Return the (x, y) coordinate for the center point of the cell that contains the specified text.  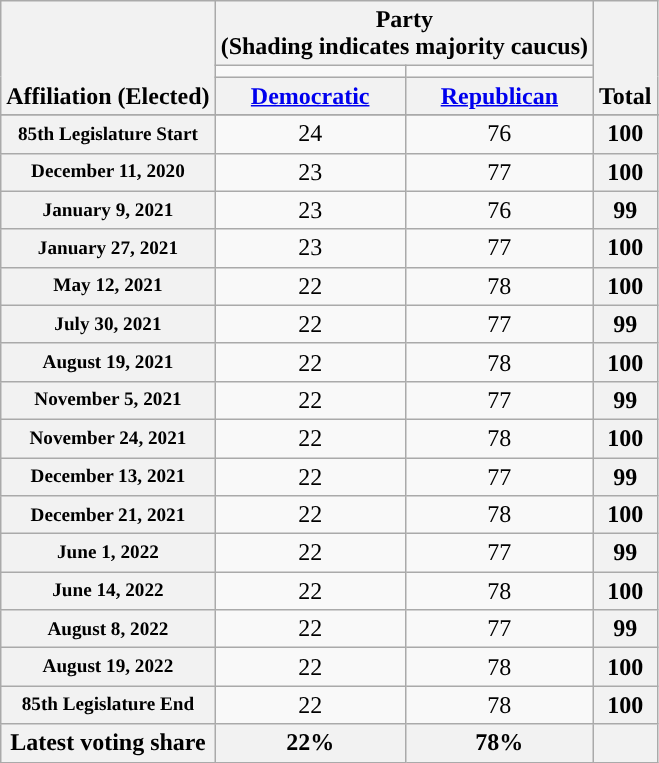
Total (626, 58)
78% (499, 743)
December 11, 2020 (108, 172)
Party (Shading indicates majority caucus) (404, 34)
December 21, 2021 (108, 515)
November 24, 2021 (108, 438)
July 30, 2021 (108, 324)
August 19, 2021 (108, 362)
Affiliation (Elected) (108, 58)
June 14, 2022 (108, 591)
August 8, 2022 (108, 629)
24 (310, 134)
Latest voting share (108, 743)
June 1, 2022 (108, 553)
85th Legislature End (108, 705)
November 5, 2021 (108, 400)
December 13, 2021 (108, 477)
Republican (499, 96)
August 19, 2022 (108, 667)
85th Legislature Start (108, 134)
22% (310, 743)
May 12, 2021 (108, 286)
January 27, 2021 (108, 248)
January 9, 2021 (108, 210)
Democratic (310, 96)
